From the cell containing the given text, extract its center point as [x, y] coordinate. 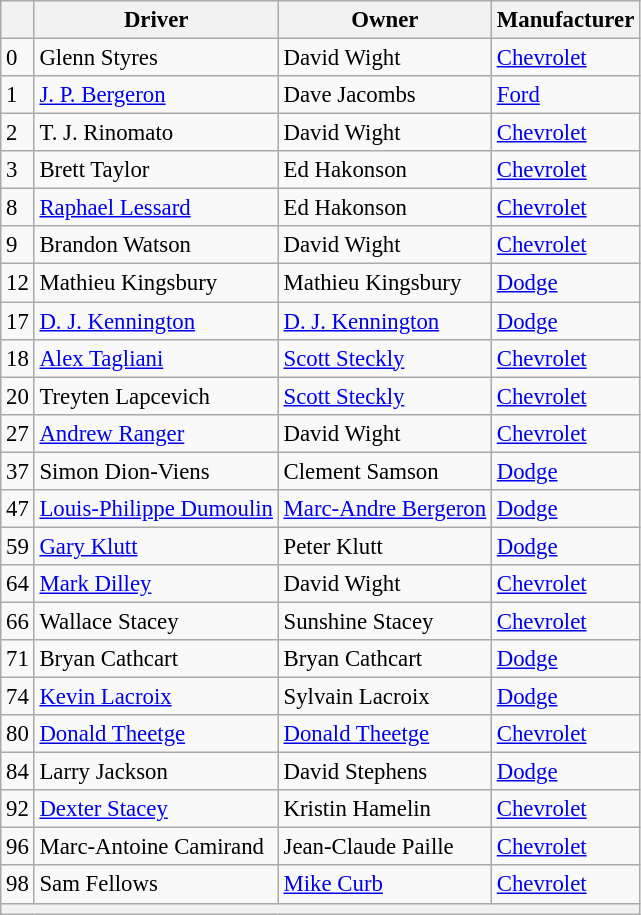
Sylvain Lacroix [384, 697]
Ford [565, 95]
18 [18, 358]
Brett Taylor [156, 170]
12 [18, 283]
3 [18, 170]
David Stephens [384, 772]
Alex Tagliani [156, 358]
Owner [384, 20]
98 [18, 885]
T. J. Rinomato [156, 133]
Simon Dion-Viens [156, 471]
37 [18, 471]
J. P. Bergeron [156, 95]
Brandon Watson [156, 245]
64 [18, 584]
Sam Fellows [156, 885]
92 [18, 809]
47 [18, 509]
Andrew Ranger [156, 433]
Marc-Andre Bergeron [384, 509]
Wallace Stacey [156, 621]
Glenn Styres [156, 58]
Dave Jacombs [384, 95]
17 [18, 321]
2 [18, 133]
Sunshine Stacey [384, 621]
Treyten Lapcevich [156, 396]
84 [18, 772]
9 [18, 245]
27 [18, 433]
Dexter Stacey [156, 809]
80 [18, 734]
Manufacturer [565, 20]
Clement Samson [384, 471]
8 [18, 208]
Raphael Lessard [156, 208]
Marc-Antoine Camirand [156, 847]
74 [18, 697]
20 [18, 396]
Louis-Philippe Dumoulin [156, 509]
Mark Dilley [156, 584]
71 [18, 659]
Gary Klutt [156, 546]
66 [18, 621]
Peter Klutt [384, 546]
Kristin Hamelin [384, 809]
Driver [156, 20]
96 [18, 847]
Kevin Lacroix [156, 697]
0 [18, 58]
1 [18, 95]
Larry Jackson [156, 772]
Jean-Claude Paille [384, 847]
59 [18, 546]
Mike Curb [384, 885]
